Pinpoint the cell where the given text exists, returning its [X, Y] midpoint coordinate. 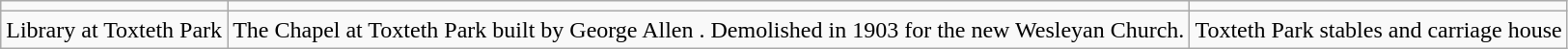
Toxteth Park stables and carriage house [1378, 30]
Library at Toxteth Park [114, 30]
The Chapel at Toxteth Park built by George Allen . Demolished in 1903 for the new Wesleyan Church. [708, 30]
